Scan for the cell matching the given text and deliver its (X, Y) coordinate at center. 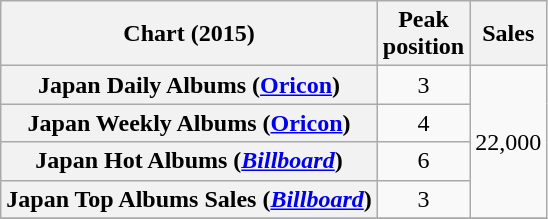
Japan Weekly Albums (Oricon) (190, 123)
Chart (2015) (190, 34)
Japan Daily Albums (Oricon) (190, 85)
Japan Top Albums Sales (Billboard) (190, 199)
6 (423, 161)
4 (423, 123)
Sales (508, 34)
Peakposition (423, 34)
Japan Hot Albums (Billboard) (190, 161)
22,000 (508, 142)
